Identify which cell holds the provided text, then report its (X, Y) central coordinate. 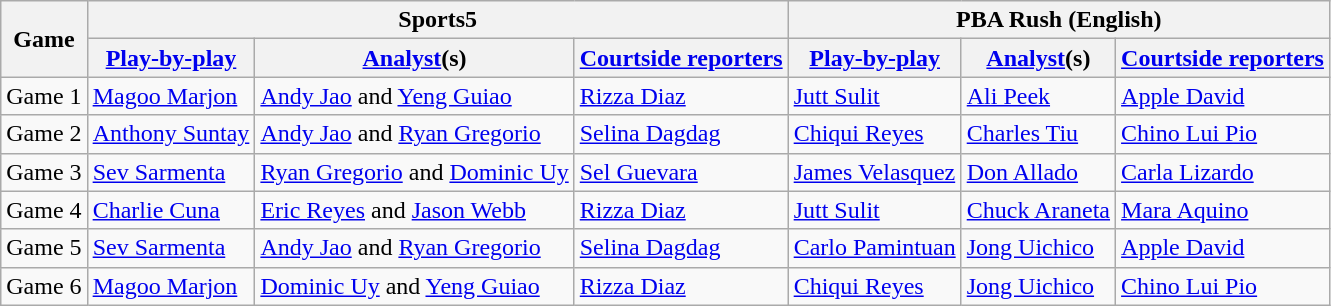
Game 1 (44, 96)
Game 6 (44, 286)
James Velasquez (874, 172)
Don Allado (1038, 172)
Carla Lizardo (1223, 172)
Chuck Araneta (1038, 210)
Anthony Suntay (171, 134)
Ali Peek (1038, 96)
Game 2 (44, 134)
Mara Aquino (1223, 210)
Dominic Uy and Yeng Guiao (414, 286)
Ryan Gregorio and Dominic Uy (414, 172)
Andy Jao and Yeng Guiao (414, 96)
Game 4 (44, 210)
Game 3 (44, 172)
Charles Tiu (1038, 134)
Game 5 (44, 248)
Charlie Cuna (171, 210)
Carlo Pamintuan (874, 248)
Eric Reyes and Jason Webb (414, 210)
Game (44, 39)
PBA Rush (English) (1058, 20)
Sel Guevara (681, 172)
Sports5 (438, 20)
